For the text-containing cell, return its midpoint in [X, Y] coordinate format. 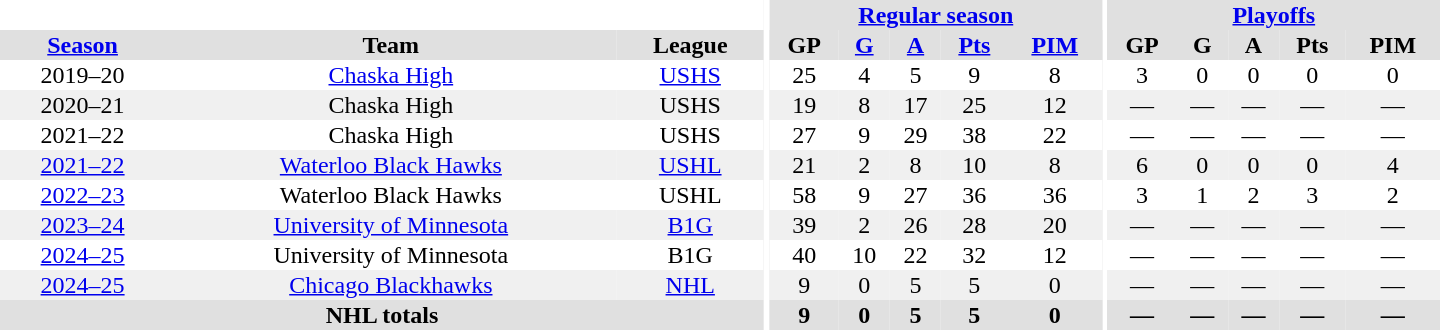
Playoffs [1274, 15]
19 [804, 105]
NHL totals [382, 315]
40 [804, 255]
2020–21 [82, 105]
28 [974, 225]
Season [82, 45]
21 [804, 165]
NHL [690, 285]
38 [974, 135]
6 [1142, 165]
2019–20 [82, 75]
17 [916, 105]
29 [916, 135]
Team [390, 45]
Regular season [936, 15]
Chicago Blackhawks [390, 285]
2022–23 [82, 195]
32 [974, 255]
2023–24 [82, 225]
League [690, 45]
58 [804, 195]
20 [1055, 225]
1 [1202, 195]
39 [804, 225]
26 [916, 225]
